Identify which cell holds the provided text, then report its [x, y] central coordinate. 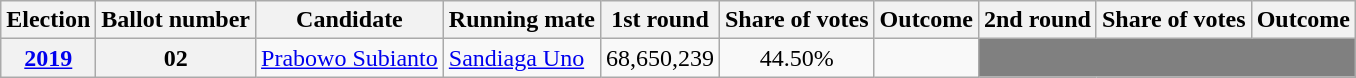
2019 [48, 58]
68,650,239 [660, 58]
Candidate [350, 20]
44.50% [796, 58]
Sandiaga Uno [522, 58]
Running mate [522, 20]
Prabowo Subianto [350, 58]
2nd round [1037, 20]
1st round [660, 20]
Ballot number [176, 20]
Election [48, 20]
02 [176, 58]
